Return [X, Y] of the center of cell containing provided text 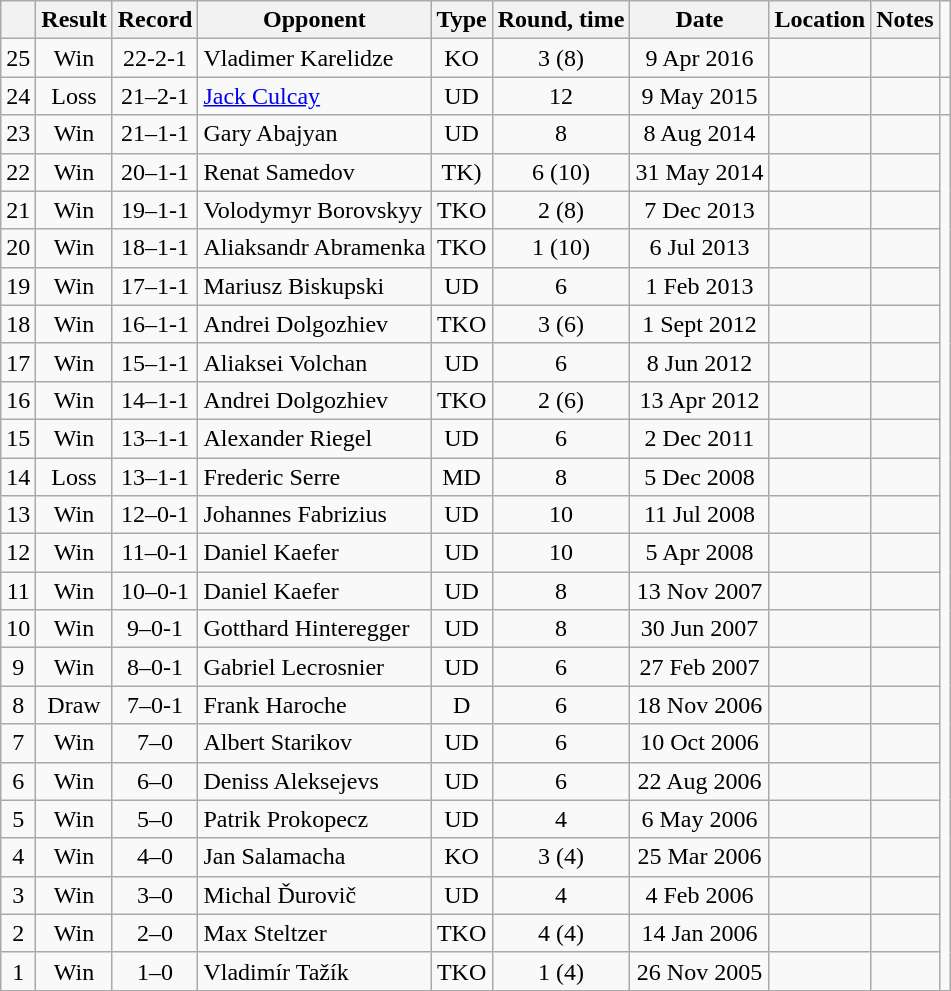
22 [18, 172]
7–0-1 [155, 705]
12–0-1 [155, 515]
25 Mar 2006 [700, 857]
21–1-1 [155, 134]
MD [462, 477]
24 [18, 96]
Gabriel Lecrosnier [314, 667]
Record [155, 20]
5 Apr 2008 [700, 553]
8 Aug 2014 [700, 134]
Opponent [314, 20]
2–0 [155, 933]
18 [18, 324]
13 Nov 2007 [700, 591]
20–1-1 [155, 172]
16–1-1 [155, 324]
4 Feb 2006 [700, 895]
4 (4) [561, 933]
11 [18, 591]
Johannes Fabrizius [314, 515]
1 [18, 971]
9–0-1 [155, 629]
3 (8) [561, 58]
13 Apr 2012 [700, 400]
2 (8) [561, 210]
25 [18, 58]
7–0 [155, 743]
14–1-1 [155, 400]
30 Jun 2007 [700, 629]
2 Dec 2011 [700, 438]
Aliaksei Volchan [314, 362]
Result [74, 20]
3–0 [155, 895]
Michal Ďurovič [314, 895]
20 [18, 248]
1 (10) [561, 248]
Albert Starikov [314, 743]
21–2-1 [155, 96]
10 Oct 2006 [700, 743]
Vladimír Tažík [314, 971]
2 [18, 933]
7 Dec 2013 [700, 210]
Notes [905, 20]
9 Apr 2016 [700, 58]
Gotthard Hinteregger [314, 629]
Date [700, 20]
Mariusz Biskupski [314, 286]
11 Jul 2008 [700, 515]
Frederic Serre [314, 477]
26 Nov 2005 [700, 971]
6 May 2006 [700, 819]
Gary Abajyan [314, 134]
19–1-1 [155, 210]
5–0 [155, 819]
Deniss Aleksejevs [314, 781]
Location [820, 20]
16 [18, 400]
14 Jan 2006 [700, 933]
8 Jun 2012 [700, 362]
Type [462, 20]
15–1-1 [155, 362]
6 (10) [561, 172]
Draw [74, 705]
13 [18, 515]
Max Steltzer [314, 933]
18 Nov 2006 [700, 705]
Patrik Prokopecz [314, 819]
Jack Culcay [314, 96]
22-2-1 [155, 58]
3 (4) [561, 857]
1 Sept 2012 [700, 324]
2 (6) [561, 400]
1 (4) [561, 971]
Alexander Riegel [314, 438]
15 [18, 438]
1–0 [155, 971]
Volodymyr Borovskyy [314, 210]
1 Feb 2013 [700, 286]
21 [18, 210]
17 [18, 362]
Renat Samedov [314, 172]
7 [18, 743]
19 [18, 286]
TK) [462, 172]
22 Aug 2006 [700, 781]
3 (6) [561, 324]
17–1-1 [155, 286]
6 Jul 2013 [700, 248]
11–0-1 [155, 553]
D [462, 705]
5 Dec 2008 [700, 477]
18–1-1 [155, 248]
23 [18, 134]
10–0-1 [155, 591]
27 Feb 2007 [700, 667]
Jan Salamacha [314, 857]
9 [18, 667]
9 May 2015 [700, 96]
3 [18, 895]
4–0 [155, 857]
Frank Haroche [314, 705]
Vladimer Karelidze [314, 58]
31 May 2014 [700, 172]
8–0-1 [155, 667]
Aliaksandr Abramenka [314, 248]
Round, time [561, 20]
5 [18, 819]
14 [18, 477]
6–0 [155, 781]
